Return (X, Y) of the center of cell containing provided text 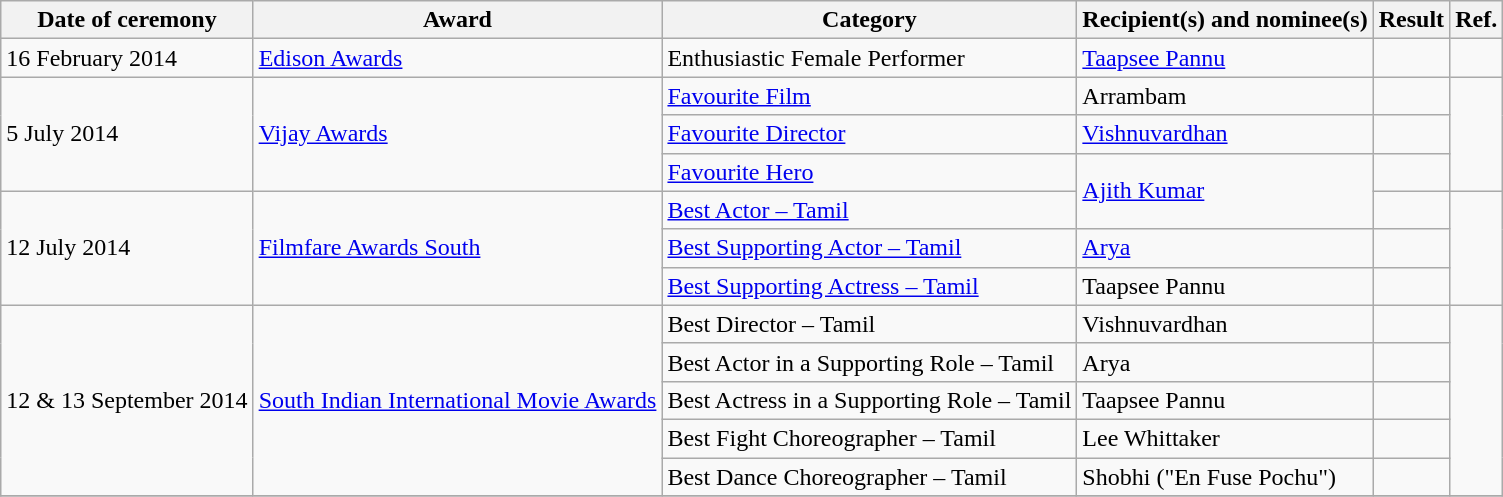
Award (458, 20)
12 July 2014 (127, 248)
Best Actor in a Supporting Role – Tamil (870, 362)
Best Supporting Actress – Tamil (870, 286)
Favourite Film (870, 96)
Ajith Kumar (1225, 191)
Edison Awards (458, 58)
Best Dance Choreographer – Tamil (870, 477)
Category (870, 20)
Best Supporting Actor – Tamil (870, 248)
16 February 2014 (127, 58)
Enthusiastic Female Performer (870, 58)
Filmfare Awards South (458, 248)
Recipient(s) and nominee(s) (1225, 20)
5 July 2014 (127, 134)
Favourite Hero (870, 172)
Best Actress in a Supporting Role – Tamil (870, 400)
12 & 13 September 2014 (127, 400)
Best Director – Tamil (870, 324)
Lee Whittaker (1225, 438)
Favourite Director (870, 134)
Ref. (1476, 20)
Best Actor – Tamil (870, 210)
South Indian International Movie Awards (458, 400)
Result (1411, 20)
Arrambam (1225, 96)
Best Fight Choreographer – Tamil (870, 438)
Shobhi ("En Fuse Pochu") (1225, 477)
Date of ceremony (127, 20)
Vijay Awards (458, 134)
